Find where the given text appears and provide that cell's center as (X, Y) coordinate. 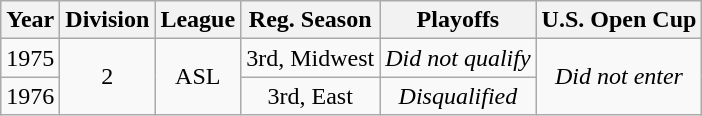
Disqualified (458, 96)
3rd, Midwest (310, 58)
2 (108, 77)
Did not qualify (458, 58)
League (198, 20)
U.S. Open Cup (619, 20)
Playoffs (458, 20)
Year (30, 20)
Did not enter (619, 77)
1975 (30, 58)
Reg. Season (310, 20)
ASL (198, 77)
Division (108, 20)
1976 (30, 96)
3rd, East (310, 96)
